For the text-containing cell, return its midpoint in [X, Y] coordinate format. 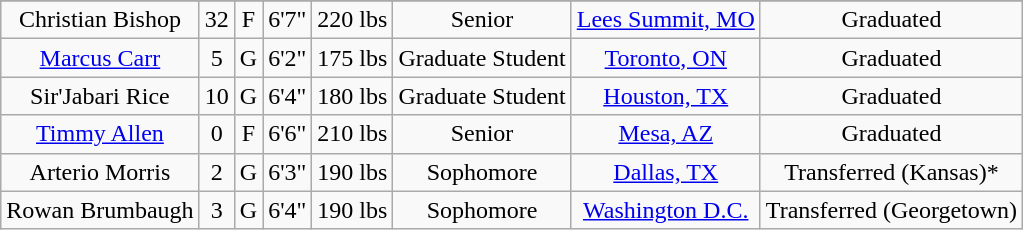
6'7" [288, 20]
220 lbs [352, 20]
Mesa, AZ [666, 134]
Transferred (Georgetown) [891, 210]
3 [216, 210]
Transferred (Kansas)* [891, 172]
Christian Bishop [100, 20]
10 [216, 96]
5 [216, 58]
Dallas, TX [666, 172]
180 lbs [352, 96]
Toronto, ON [666, 58]
32 [216, 20]
Washington D.C. [666, 210]
Lees Summit, MO [666, 20]
6'2" [288, 58]
2 [216, 172]
210 lbs [352, 134]
Sir'Jabari Rice [100, 96]
6'6" [288, 134]
Marcus Carr [100, 58]
Arterio Morris [100, 172]
0 [216, 134]
Rowan Brumbaugh [100, 210]
Houston, TX [666, 96]
6'3" [288, 172]
175 lbs [352, 58]
Timmy Allen [100, 134]
